Scan for the cell matching the given text and deliver its [x, y] coordinate at center. 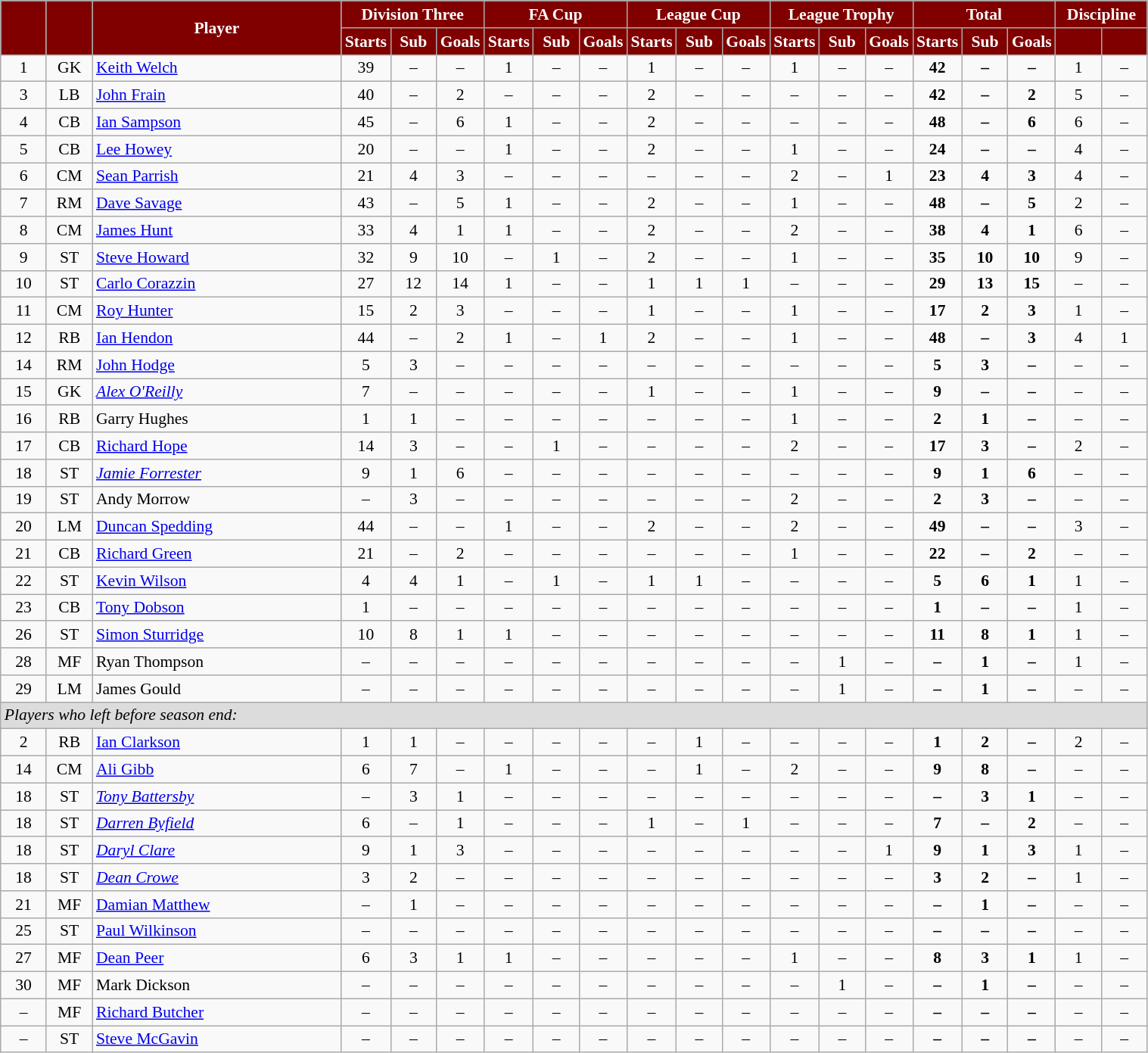
League Cup [698, 14]
Ali Gibb [216, 770]
Tony Dobson [216, 608]
James Hunt [216, 230]
Division Three [413, 14]
Andy Morrow [216, 500]
39 [366, 68]
LB [70, 95]
35 [937, 257]
Ian Hendon [216, 338]
Tony Battersby [216, 796]
Richard Green [216, 554]
Duncan Spedding [216, 527]
Darren Byfield [216, 824]
43 [366, 204]
38 [937, 230]
24 [937, 149]
32 [366, 257]
Garry Hughes [216, 419]
John Hodge [216, 365]
James Gould [216, 689]
FA Cup [555, 14]
Total [984, 14]
Richard Hope [216, 446]
40 [366, 95]
Paul Wilkinson [216, 931]
Steve McGavin [216, 1039]
Dave Savage [216, 204]
Ryan Thompson [216, 662]
Sean Parrish [216, 176]
Daryl Clare [216, 851]
Player [216, 27]
45 [366, 123]
Carlo Corazzin [216, 284]
Lee Howey [216, 149]
Alex O'Reilly [216, 392]
Ian Sampson [216, 123]
49 [937, 527]
Steve Howard [216, 257]
28 [24, 662]
Dean Peer [216, 958]
Richard Butcher [216, 1012]
Damian Matthew [216, 905]
Ian Clarkson [216, 743]
Mark Dickson [216, 986]
25 [24, 931]
Players who left before season end: [574, 715]
Kevin Wilson [216, 581]
30 [24, 986]
Roy Hunter [216, 311]
13 [985, 284]
John Frain [216, 95]
Simon Sturridge [216, 635]
33 [366, 230]
19 [24, 500]
16 [24, 419]
Keith Welch [216, 68]
League Trophy [842, 14]
Dean Crowe [216, 877]
26 [24, 635]
Discipline [1102, 14]
Jamie Forrester [216, 473]
